Output the (X, Y) coordinate of the center of the cell containing the given text.  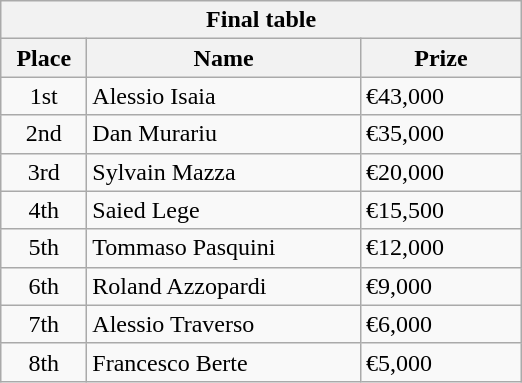
7th (44, 324)
Tommaso Pasquini (224, 248)
€6,000 (440, 324)
4th (44, 210)
1st (44, 96)
€12,000 (440, 248)
€35,000 (440, 134)
3rd (44, 172)
6th (44, 286)
Alessio Traverso (224, 324)
€9,000 (440, 286)
2nd (44, 134)
5th (44, 248)
Final table (262, 20)
Roland Azzopardi (224, 286)
Francesco Berte (224, 362)
Saied Lege (224, 210)
€5,000 (440, 362)
€43,000 (440, 96)
€20,000 (440, 172)
Place (44, 58)
Prize (440, 58)
Name (224, 58)
€15,500 (440, 210)
8th (44, 362)
Sylvain Mazza (224, 172)
Dan Murariu (224, 134)
Alessio Isaia (224, 96)
